Output the [x, y] coordinate of the center of the cell containing the given text.  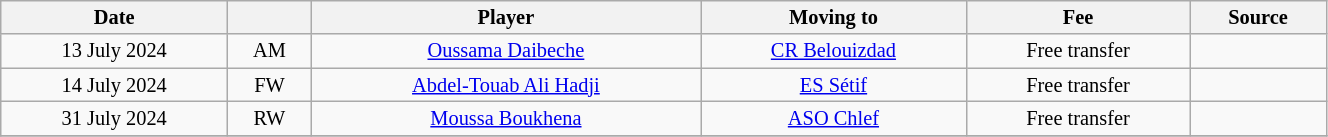
Moussa Boukhena [506, 118]
Moving to [834, 17]
FW [270, 85]
13 July 2024 [114, 51]
31 July 2024 [114, 118]
ASO Chlef [834, 118]
CR Belouizdad [834, 51]
14 July 2024 [114, 85]
ES Sétif [834, 85]
RW [270, 118]
Abdel-Touab Ali Hadji [506, 85]
AM [270, 51]
Fee [1078, 17]
Source [1258, 17]
Oussama Daibeche [506, 51]
Player [506, 17]
Date [114, 17]
